Detect which cell encompasses the target text, then output its [x, y] center coordinate. 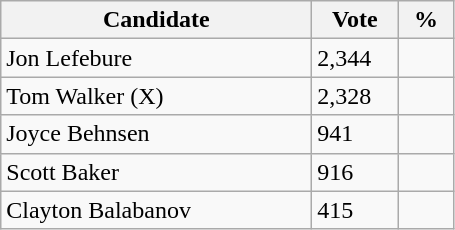
2,328 [355, 96]
Vote [355, 20]
Clayton Balabanov [156, 210]
415 [355, 210]
Jon Lefebure [156, 58]
916 [355, 172]
Scott Baker [156, 172]
Candidate [156, 20]
Joyce Behnsen [156, 134]
% [426, 20]
2,344 [355, 58]
941 [355, 134]
Tom Walker (X) [156, 96]
